Capture the cell that displays the provided text and extract its (x, y) central coordinate. 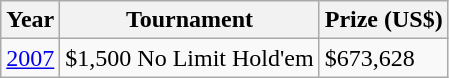
Tournament (190, 20)
2007 (30, 58)
$1,500 No Limit Hold'em (190, 58)
Prize (US$) (384, 20)
$673,628 (384, 58)
Year (30, 20)
